Detect which cell encompasses the target text, then output its (x, y) center coordinate. 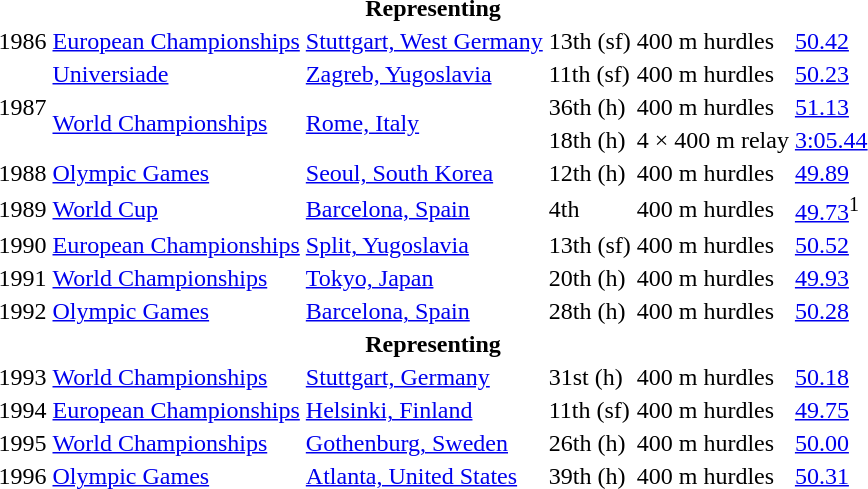
Zagreb, Yugoslavia (424, 74)
12th (h) (590, 173)
36th (h) (590, 107)
Tokyo, Japan (424, 278)
Stuttgart, Germany (424, 377)
Helsinki, Finland (424, 410)
4th (590, 209)
18th (h) (590, 140)
Rome, Italy (424, 124)
Universiade (176, 74)
Stuttgart, West Germany (424, 41)
Gothenburg, Sweden (424, 443)
28th (h) (590, 311)
26th (h) (590, 443)
World Cup (176, 209)
20th (h) (590, 278)
Seoul, South Korea (424, 173)
31st (h) (590, 377)
4 × 400 m relay (712, 140)
Split, Yugoslavia (424, 245)
